Capture the cell that displays the provided text and extract its (X, Y) central coordinate. 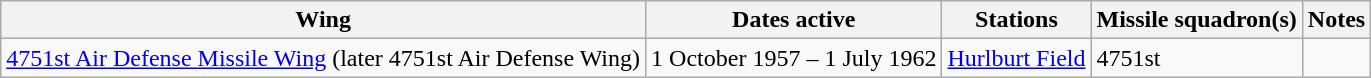
4751st Air Defense Missile Wing (later 4751st Air Defense Wing) (324, 58)
Hurlburt Field (1016, 58)
4751st (1196, 58)
Wing (324, 20)
Stations (1016, 20)
Missile squadron(s) (1196, 20)
Notes (1336, 20)
1 October 1957 – 1 July 1962 (794, 58)
Dates active (794, 20)
